Identify which cell holds the provided text, then report its [x, y] central coordinate. 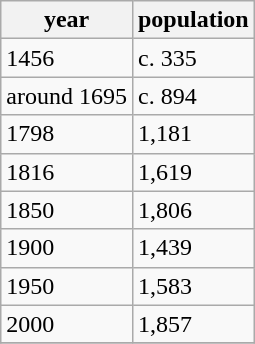
c. 894 [193, 96]
1950 [67, 286]
1456 [67, 58]
1850 [67, 210]
year [67, 20]
c. 335 [193, 58]
around 1695 [67, 96]
1798 [67, 134]
1,806 [193, 210]
1,583 [193, 286]
1,619 [193, 172]
2000 [67, 324]
1,439 [193, 248]
1,857 [193, 324]
1,181 [193, 134]
1900 [67, 248]
1816 [67, 172]
population [193, 20]
